Identify which cell holds the provided text, then report its [x, y] central coordinate. 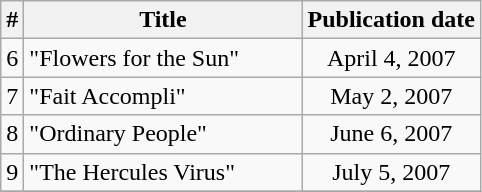
Title [163, 20]
"The Hercules Virus" [163, 172]
July 5, 2007 [391, 172]
8 [12, 134]
6 [12, 58]
# [12, 20]
7 [12, 96]
June 6, 2007 [391, 134]
April 4, 2007 [391, 58]
"Flowers for the Sun" [163, 58]
9 [12, 172]
"Fait Accompli" [163, 96]
Publication date [391, 20]
May 2, 2007 [391, 96]
"Ordinary People" [163, 134]
